Locate the cell with the specified text and output its [X, Y] center coordinate. 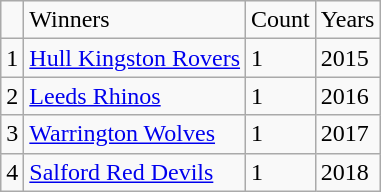
2015 [348, 58]
4 [12, 172]
Count [281, 20]
2017 [348, 134]
Winners [135, 20]
2 [12, 96]
Hull Kingston Rovers [135, 58]
Leeds Rhinos [135, 96]
3 [12, 134]
Warrington Wolves [135, 134]
Salford Red Devils [135, 172]
2016 [348, 96]
2018 [348, 172]
Years [348, 20]
